Pinpoint the cell where the given text exists, returning its [X, Y] midpoint coordinate. 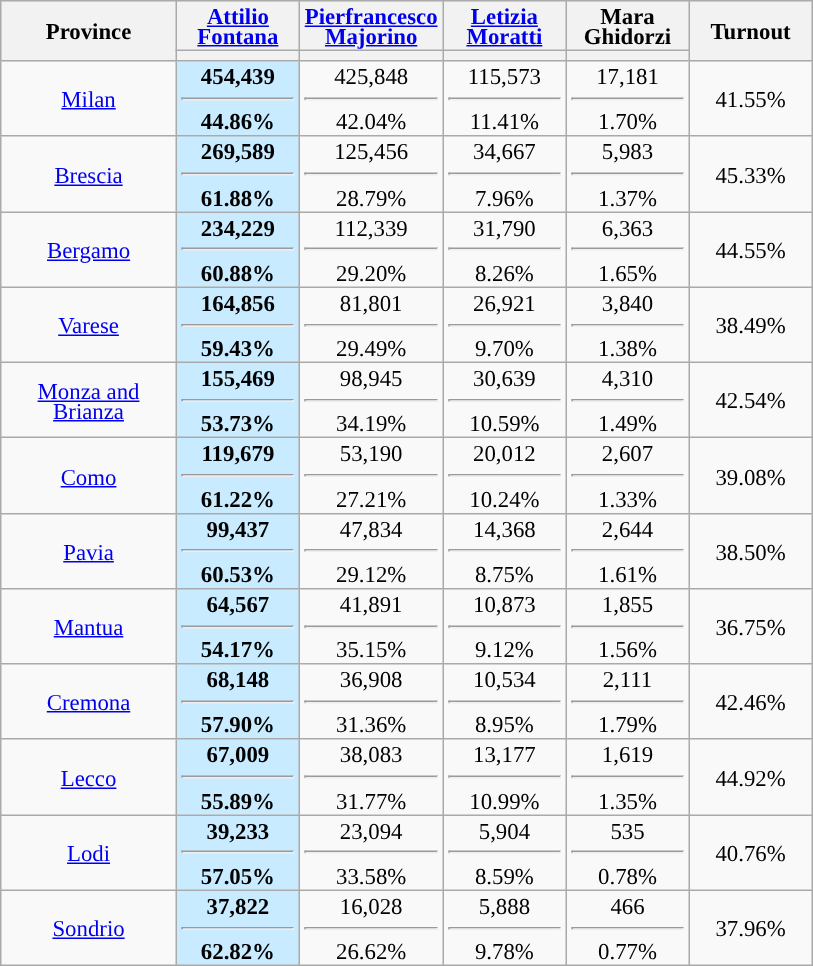
Pierfrancesco Majorino [370, 26]
Pavia [89, 550]
44.92% [750, 778]
466 0.77% [628, 928]
Province [89, 31]
269,589 61.88% [238, 174]
44.55% [750, 250]
41,891 35.15% [370, 626]
2,111 1.79% [628, 702]
Attilio Fontana [238, 26]
112,339 29.20% [370, 250]
14,368 8.75% [504, 550]
67,00955.89% [238, 778]
Lodi [89, 852]
36,908 31.36% [370, 702]
38.50% [750, 550]
42.46% [750, 702]
34,667 7.96% [504, 174]
10,873 9.12% [504, 626]
6,363 1.65% [628, 250]
40.76% [750, 852]
Lecco [89, 778]
3,840 1.38% [628, 324]
2,607 1.33% [628, 476]
47,834 29.12% [370, 550]
64,567 54.17% [238, 626]
164,856 59.43% [238, 324]
125,456 28.79% [370, 174]
45.33% [750, 174]
1,855 1.56% [628, 626]
37,822 62.82% [238, 928]
2,644 1.61% [628, 550]
26,921 9.70% [504, 324]
5,888 9.78% [504, 928]
41.55% [750, 98]
53,19027.21% [370, 476]
Cremona [89, 702]
115,573 11.41% [504, 98]
Varese [89, 324]
5,983 1.37% [628, 174]
Sondrio [89, 928]
68,148 57.90% [238, 702]
Mantua [89, 626]
535 0.78% [628, 852]
454,439 44.86% [238, 98]
10,534 8.95% [504, 702]
Turnout [750, 31]
99,43760.53% [238, 550]
Brescia [89, 174]
Bergamo [89, 250]
425,848 42.04% [370, 98]
16,028 26.62% [370, 928]
1,619 1.35% [628, 778]
98,94534.19% [370, 400]
42.54% [750, 400]
17,181 1.70% [628, 98]
4,310 1.49% [628, 400]
Mara Ghidorzi [628, 26]
36.75% [750, 626]
5,904 8.59% [504, 852]
39,23357.05% [238, 852]
119,67961.22% [238, 476]
155,469 53.73% [238, 400]
23,094 33.58% [370, 852]
31,790 8.26% [504, 250]
Letizia Moratti [504, 26]
30,63910.59% [504, 400]
38.49% [750, 324]
13,177 10.99% [504, 778]
39.08% [750, 476]
38,08331.77% [370, 778]
234,229 60.88% [238, 250]
Como [89, 476]
81,801 29.49% [370, 324]
20,01210.24% [504, 476]
Milan [89, 98]
Monza and Brianza [89, 400]
37.96% [750, 928]
